Search for the cell housing the specified text and yield its (X, Y) center coordinate. 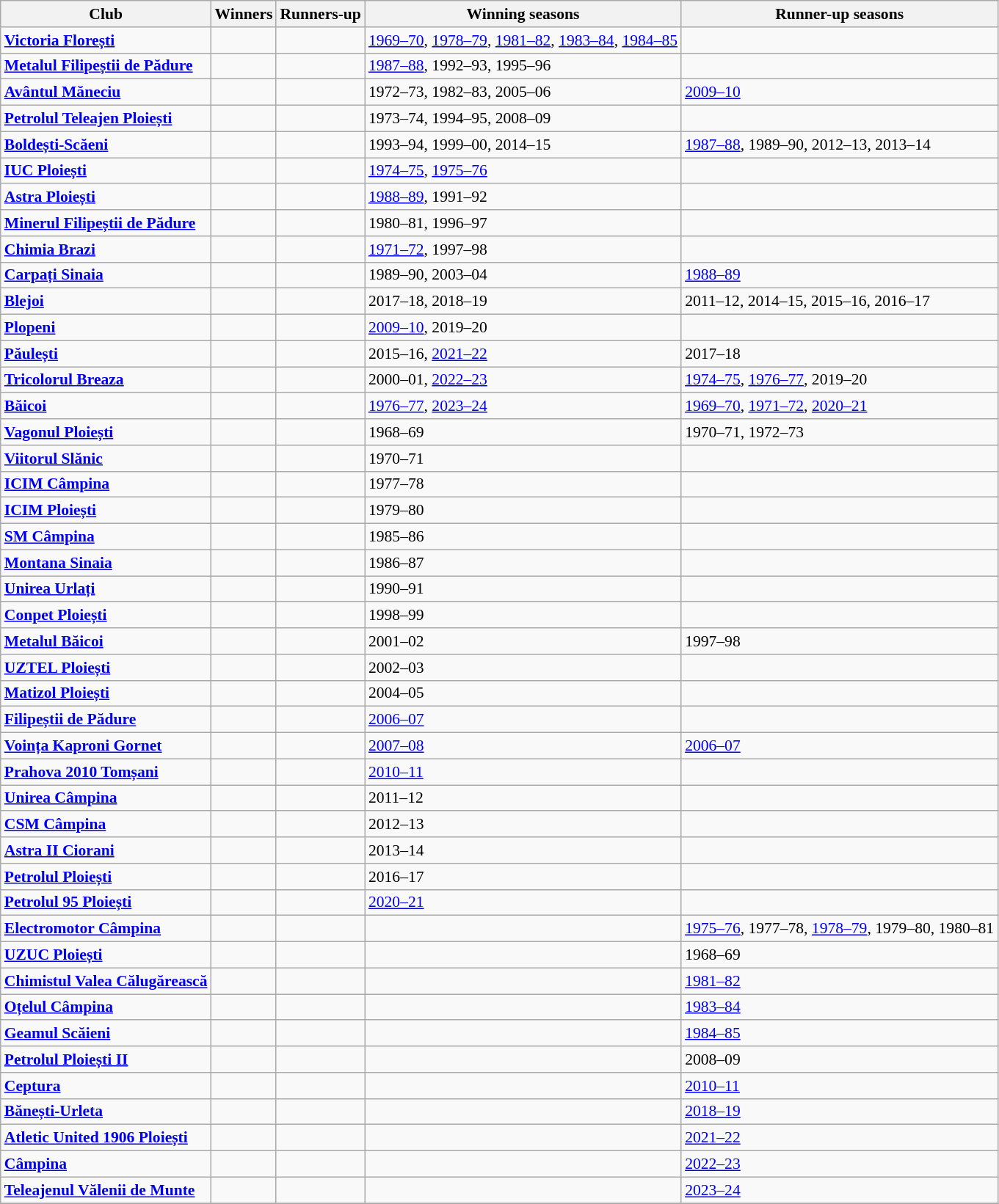
CSM Câmpina (106, 825)
Petrolul Ploiești (106, 877)
1970–71, 1972–73 (840, 432)
UZTEL Ploiești (106, 668)
Geamul Scăieni (106, 1034)
2002–03 (523, 668)
Montana Sinaia (106, 563)
1988–89, 1991–92 (523, 197)
Băicoi (106, 406)
Unirea Urlați (106, 589)
1971–72, 1997–98 (523, 249)
Filipeștii de Pădure (106, 720)
2009–10, 2019–20 (523, 328)
Victoria Florești (106, 40)
2022–23 (840, 1164)
Vagonul Ploiești (106, 432)
Viitorul Slănic (106, 459)
Bănești-Urleta (106, 1112)
ICIM Câmpina (106, 484)
1993–94, 1999–00, 2014–15 (523, 145)
Winners (244, 14)
1981–82 (840, 981)
2009–10 (840, 92)
Ceptura (106, 1086)
1986–87 (523, 563)
2007–08 (523, 746)
1989–90, 2003–04 (523, 275)
1987–88, 1989–90, 2012–13, 2013–14 (840, 145)
1976–77, 2023–24 (523, 406)
Club (106, 14)
Petrolul Ploiești II (106, 1059)
2011–12 (523, 798)
1973–74, 1994–95, 2008–09 (523, 119)
1970–71 (523, 459)
1985–86 (523, 537)
Conpet Ploiești (106, 616)
Prahova 2010 Tomșani (106, 772)
1984–85 (840, 1034)
2016–17 (523, 877)
SM Câmpina (106, 537)
1983–84 (840, 1007)
Petrolul Teleajen Ploiești (106, 119)
IUC Ploiești (106, 171)
2008–09 (840, 1059)
2020–21 (523, 902)
Avântul Măneciu (106, 92)
Tricolorul Breaza (106, 380)
Voința Kaproni Gornet (106, 746)
Winning seasons (523, 14)
2018–19 (840, 1112)
Astra II Ciorani (106, 850)
2015–16, 2021–22 (523, 354)
Metalul Filipeștii de Pădure (106, 66)
1974–75, 1976–77, 2019–20 (840, 380)
Metalul Băicoi (106, 641)
Oțelul Câmpina (106, 1007)
Chimia Brazi (106, 249)
2017–18 (840, 354)
1988–89 (840, 275)
1969–70, 1978–79, 1981–82, 1983–84, 1984–85 (523, 40)
Unirea Câmpina (106, 798)
1977–78 (523, 484)
2013–14 (523, 850)
2001–02 (523, 641)
1979–80 (523, 511)
2011–12, 2014–15, 2015–16, 2016–17 (840, 302)
1997–98 (840, 641)
2023–24 (840, 1190)
UZUC Ploiești (106, 955)
Câmpina (106, 1164)
Atletic United 1906 Ploiești (106, 1138)
Carpați Sinaia (106, 275)
2000–01, 2022–23 (523, 380)
Blejoi (106, 302)
Electromotor Câmpina (106, 929)
Runner-up seasons (840, 14)
2021–22 (840, 1138)
1974–75, 1975–76 (523, 171)
1998–99 (523, 616)
ICIM Ploiești (106, 511)
2012–13 (523, 825)
1972–73, 1982–83, 2005–06 (523, 92)
Petrolul 95 Ploiești (106, 902)
1990–91 (523, 589)
Boldești-Scăeni (106, 145)
2017–18, 2018–19 (523, 302)
Astra Ploiești (106, 197)
Păulești (106, 354)
1987–88, 1992–93, 1995–96 (523, 66)
Runners-up (320, 14)
1975–76, 1977–78, 1978–79, 1979–80, 1980–81 (840, 929)
Chimistul Valea Călugărească (106, 981)
Plopeni (106, 328)
Minerul Filipeștii de Pădure (106, 223)
1980–81, 1996–97 (523, 223)
Matizol Ploiești (106, 693)
Teleajenul Vălenii de Munte (106, 1190)
1969–70, 1971–72, 2020–21 (840, 406)
2004–05 (523, 693)
